Capture the cell that displays the provided text and extract its (X, Y) central coordinate. 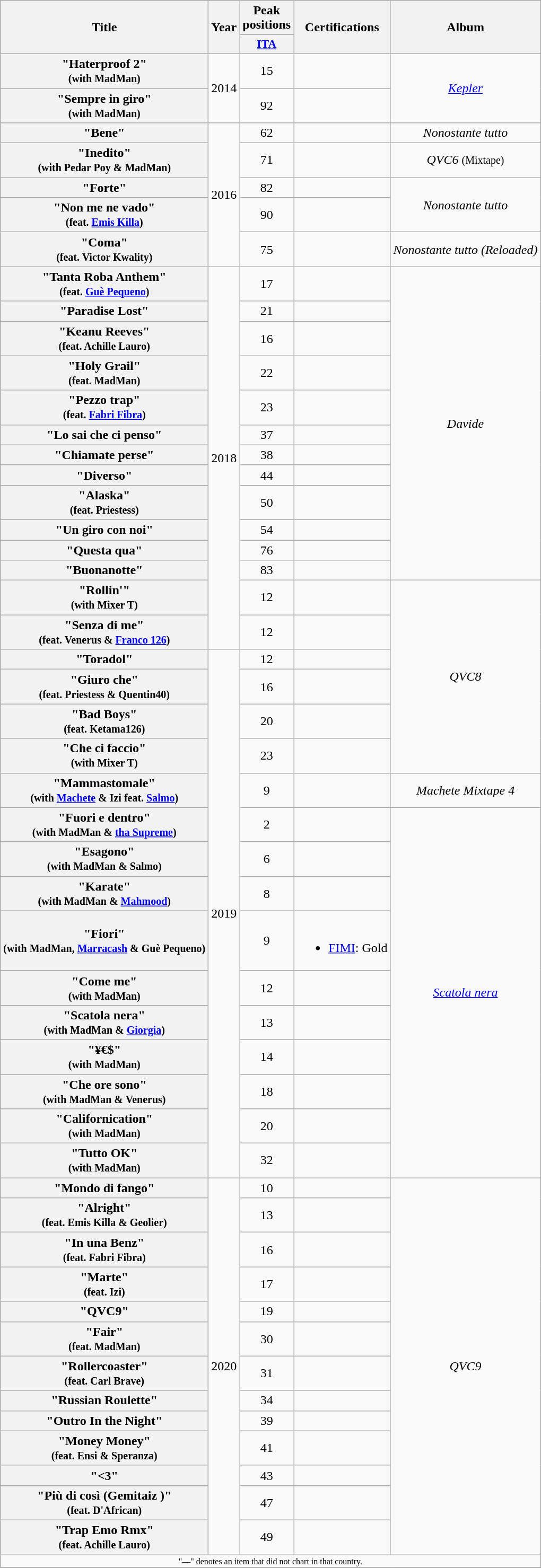
"Fiori"(with MadMan, Marracash & Guè Pequeno) (104, 940)
"Trap Emo Rmx"(feat. Achille Lauro) (104, 1537)
"Haterproof 2"(with MadMan) (104, 71)
"Lo sai che ci penso" (104, 435)
"Sempre in giro"(with MadMan) (104, 105)
2020 (224, 1367)
"QVC9" (104, 1311)
"Fuori e dentro"(with MadMan & tha Supreme) (104, 825)
"Russian Roulette" (104, 1400)
2018 (224, 458)
37 (267, 435)
"Mammastomale"(with Machete & Izi feat. Salmo) (104, 790)
19 (267, 1311)
"Senza di me"(feat. Venerus & Franco 126) (104, 632)
38 (267, 455)
"Bene" (104, 133)
54 (267, 530)
34 (267, 1400)
15 (267, 71)
"Questa qua" (104, 550)
"Holy Grail"(feat. MadMan) (104, 373)
8 (267, 894)
82 (267, 188)
"Pezzo trap"(feat. Fabri Fibra) (104, 407)
"Chiamate perse" (104, 455)
"Esagono"(with MadMan & Salmo) (104, 859)
76 (267, 550)
QVC6 (Mixtape) (466, 160)
21 (267, 311)
"Rollercoaster"(feat. Carl Brave) (104, 1373)
"Marte"(feat. Izi) (104, 1284)
62 (267, 133)
"¥€$"(with MadMan) (104, 1057)
10 (267, 1188)
22 (267, 373)
"Che ci faccio"(with Mixer T) (104, 756)
"Non me ne vado"(feat. Emis Killa) (104, 215)
"Tutto OK"(with MadMan) (104, 1161)
"Californication"(with MadMan) (104, 1126)
QVC8 (466, 676)
"Outro In the Night" (104, 1421)
Title (104, 28)
"<3" (104, 1475)
"Forte" (104, 188)
"Karate"(with MadMan & Mahmood) (104, 894)
"—" denotes an item that did not chart in that country. (270, 1561)
41 (267, 1448)
"Inedito"(with Pedar Poy & MadMan) (104, 160)
"Giuro che"(feat. Priestess & Quentin40) (104, 687)
Kepler (466, 88)
Album (466, 28)
"In una Benz"(feat. Fabri Fibra) (104, 1250)
Davide (466, 424)
Year (224, 28)
49 (267, 1537)
2 (267, 825)
"Mondo di fango" (104, 1188)
31 (267, 1373)
Machete Mixtape 4 (466, 790)
Scatola nera (466, 992)
Nonostante tutto (Reloaded) (466, 249)
90 (267, 215)
92 (267, 105)
"Più di così (Gemitaiz )"(feat. D'African) (104, 1502)
50 (267, 503)
Certifications (342, 28)
QVC9 (466, 1367)
18 (267, 1091)
"Alaska"(feat. Priestess) (104, 503)
2014 (224, 88)
"Keanu Reeves"(feat. Achille Lauro) (104, 338)
"Bad Boys"(feat. Ketama126) (104, 721)
FIMI: Gold (342, 940)
32 (267, 1161)
2019 (224, 914)
75 (267, 249)
2016 (224, 195)
Peak positions (267, 18)
47 (267, 1502)
"Paradise Lost" (104, 311)
71 (267, 160)
30 (267, 1339)
"Rollin'"(with Mixer T) (104, 598)
"Come me"(with MadMan) (104, 988)
ITA (267, 45)
"Diverso" (104, 475)
"Toradol" (104, 659)
83 (267, 570)
44 (267, 475)
"Un giro con noi" (104, 530)
43 (267, 1475)
14 (267, 1057)
"Coma"(feat. Victor Kwality) (104, 249)
"Scatola nera"(with MadMan & Giorgia) (104, 1022)
6 (267, 859)
39 (267, 1421)
"Alright"(feat. Emis Killa & Geolier) (104, 1215)
"Tanta Roba Anthem"(feat. Guè Pequeno) (104, 284)
"Che ore sono"(with MadMan & Venerus) (104, 1091)
"Buonanotte" (104, 570)
"Money Money"(feat. Ensi & Speranza) (104, 1448)
"Fair"(feat. MadMan) (104, 1339)
